Return the [X, Y] coordinate for the center point of the cell that contains the specified text.  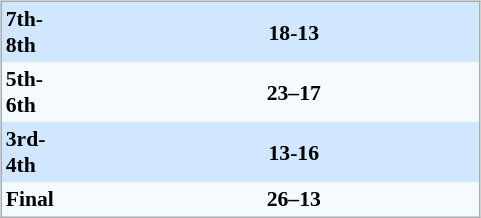
26–13 [294, 200]
13-16 [294, 152]
18-13 [294, 32]
23–17 [294, 92]
Final [35, 200]
3rd-4th [35, 152]
5th-6th [35, 92]
7th-8th [35, 32]
